For the text-containing cell, return its midpoint in (x, y) coordinate format. 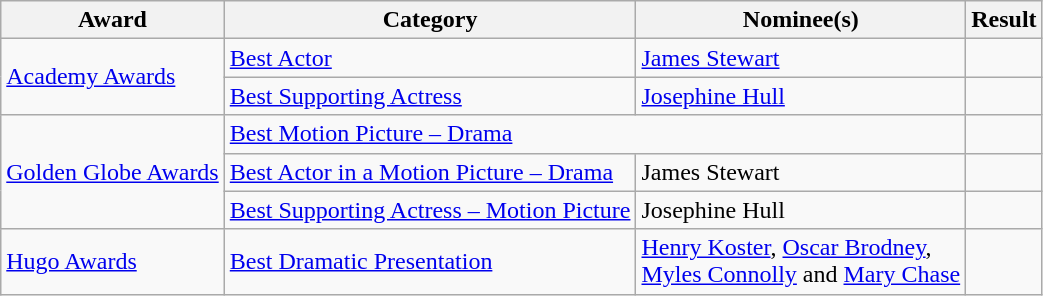
Best Supporting Actress (430, 96)
Academy Awards (113, 77)
Best Motion Picture – Drama (594, 134)
Best Actor in a Motion Picture – Drama (430, 172)
Best Supporting Actress – Motion Picture (430, 210)
Henry Koster, Oscar Brodney, Myles Connolly and Mary Chase (801, 262)
Result (1004, 20)
Nominee(s) (801, 20)
Award (113, 20)
Golden Globe Awards (113, 172)
Best Dramatic Presentation (430, 262)
Best Actor (430, 58)
Hugo Awards (113, 262)
Category (430, 20)
